Return [X, Y] of the center of cell containing provided text 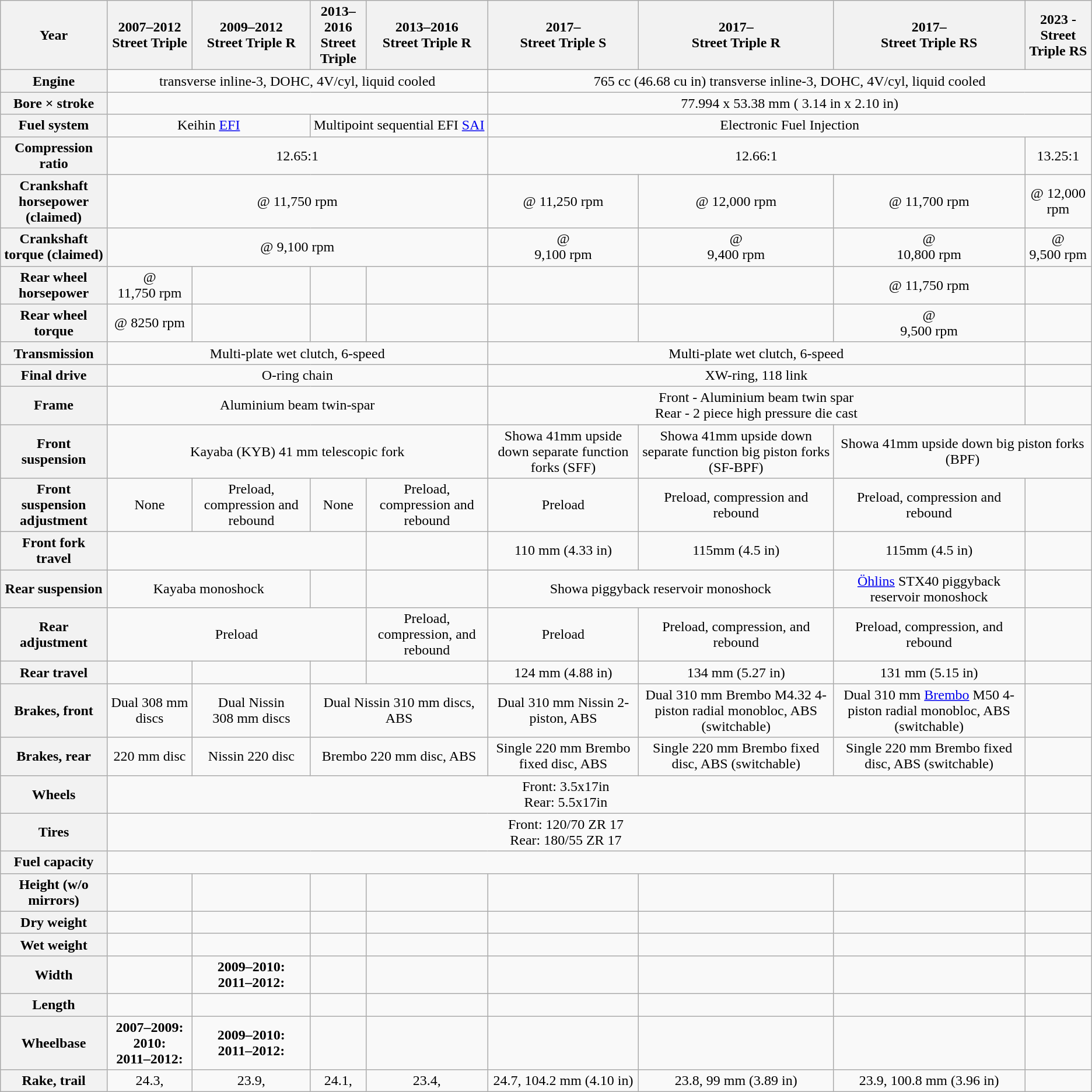
Rear wheel torque [54, 323]
23.8, 99 mm (3.89 in) [736, 1081]
12.65:1 [297, 155]
Multipoint sequential EFI SAI [399, 125]
Fuel system [54, 125]
transverse inline-3, DOHC, 4V/cyl, liquid cooled [297, 81]
131 mm (5.15 in) [929, 673]
Showa 41mm upside down separate function forks (SFF) [563, 452]
Brakes, rear [54, 756]
Wheelbase [54, 1043]
Dual 310 mm Brembo M50 4-piston radial monobloc, ABS (switchable) [929, 710]
Final drive [54, 375]
Front: 3.5x17inRear: 5.5x17in [566, 794]
Crankshaft torque (claimed) [54, 247]
220 mm disc [149, 756]
2013–2016 Street Triple R [427, 35]
Nissin 220 disc [252, 756]
Rake, trail [54, 1081]
Electronic Fuel Injection [790, 125]
Öhlins STX40 piggybackreservoir monoshock [929, 589]
23.9, 100.8 mm (3.96 in) [929, 1081]
Front - Aluminium beam twin sparRear - 2 piece high pressure die cast [756, 405]
Rear wheel horsepower [54, 285]
Front suspension adjustment [54, 505]
Width [54, 974]
2007–2012Street Triple [149, 35]
Bore × stroke [54, 103]
Rear adjustment [54, 635]
Dual 308 mm discs [149, 710]
@9,400 rpm [736, 247]
Compression ratio [54, 155]
Front: 120/70 ZR 17Rear: 180/55 ZR 17 [566, 832]
110 mm (4.33 in) [563, 551]
2023 -Street Triple RS [1058, 35]
Aluminium beam twin-spar [297, 405]
134 mm (5.27 in) [736, 673]
24.1, [338, 1081]
Wheels [54, 794]
Engine [54, 81]
@9,100 rpm [563, 247]
13.25:1 [1058, 155]
Rear travel [54, 673]
@ 11,250 rpm [563, 201]
@10,800 rpm [929, 247]
Wet weight [54, 944]
2007–2009: 2010: 2011–2012: [149, 1043]
24.7, 104.2 mm (4.10 in) [563, 1081]
@ 8250 rpm [149, 323]
@ 9,100 rpm [297, 247]
Showa 41mm upside down big piston forks (BPF) [963, 452]
Dual Nissin 310 mm discs, ABS [399, 710]
Brembo 220 mm disc, ABS [399, 756]
Length [54, 1005]
Rear suspension [54, 589]
Transmission [54, 353]
23.9, [252, 1081]
2009–2012Street Triple R [252, 35]
Showa piggyback reservoir monoshock [660, 589]
Single 220 mm Brembo fixed disc, ABS [563, 756]
124 mm (4.88 in) [563, 673]
77.994 x 53.38 mm ( 3.14 in x 2.10 in) [790, 103]
Front forktravel [54, 551]
2017– Street Triple R [736, 35]
24.3, [149, 1081]
Keihin EFI [209, 125]
Tires [54, 832]
12.66:1 [756, 155]
Year [54, 35]
XW-ring, 118 link [756, 375]
765 cc (46.68 cu in) transverse inline-3, DOHC, 4V/cyl, liquid cooled [790, 81]
23.4, [427, 1081]
Dual 310 mm Brembo M4.32 4-piston radial monobloc, ABS (switchable) [736, 710]
Dual 310 mm Nissin 2-piston, ABS [563, 710]
Kayaba monoshock [209, 589]
Frame [54, 405]
Front suspension [54, 452]
Kayaba (KYB) 41 mm telescopic fork [297, 452]
2017– Street Triple RS [929, 35]
O-ring chain [297, 375]
Crankshaft horsepower (claimed) [54, 201]
2013–2016 Street Triple [338, 35]
Dual Nissin 308 mm discs [252, 710]
Fuel capacity [54, 862]
2017– Street Triple S [563, 35]
Showa 41mm upside down separate function big piston forks (SF-BPF) [736, 452]
Height (w/o mirrors) [54, 892]
Brakes, front [54, 710]
Dry weight [54, 922]
@ 11,700 rpm [929, 201]
